Scan for the cell matching the given text and deliver its [x, y] coordinate at center. 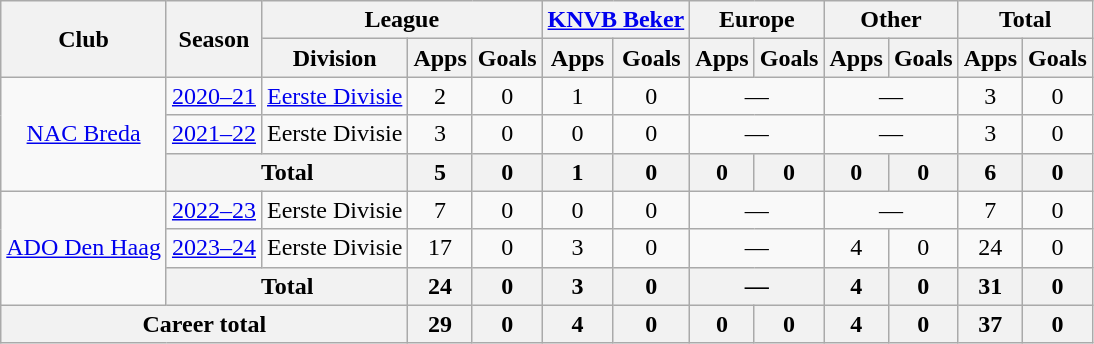
Season [214, 39]
Other [891, 20]
ADO Den Haag [84, 248]
Club [84, 39]
2023–24 [214, 248]
29 [440, 324]
2020–21 [214, 96]
Career total [204, 324]
2022–23 [214, 210]
Division [334, 58]
Europe [757, 20]
2 [440, 96]
5 [440, 172]
2021–22 [214, 134]
KNVB Beker [616, 20]
37 [990, 324]
NAC Breda [84, 134]
17 [440, 248]
League [402, 20]
31 [990, 286]
6 [990, 172]
